From the cell containing the given text, extract its center point as [X, Y] coordinate. 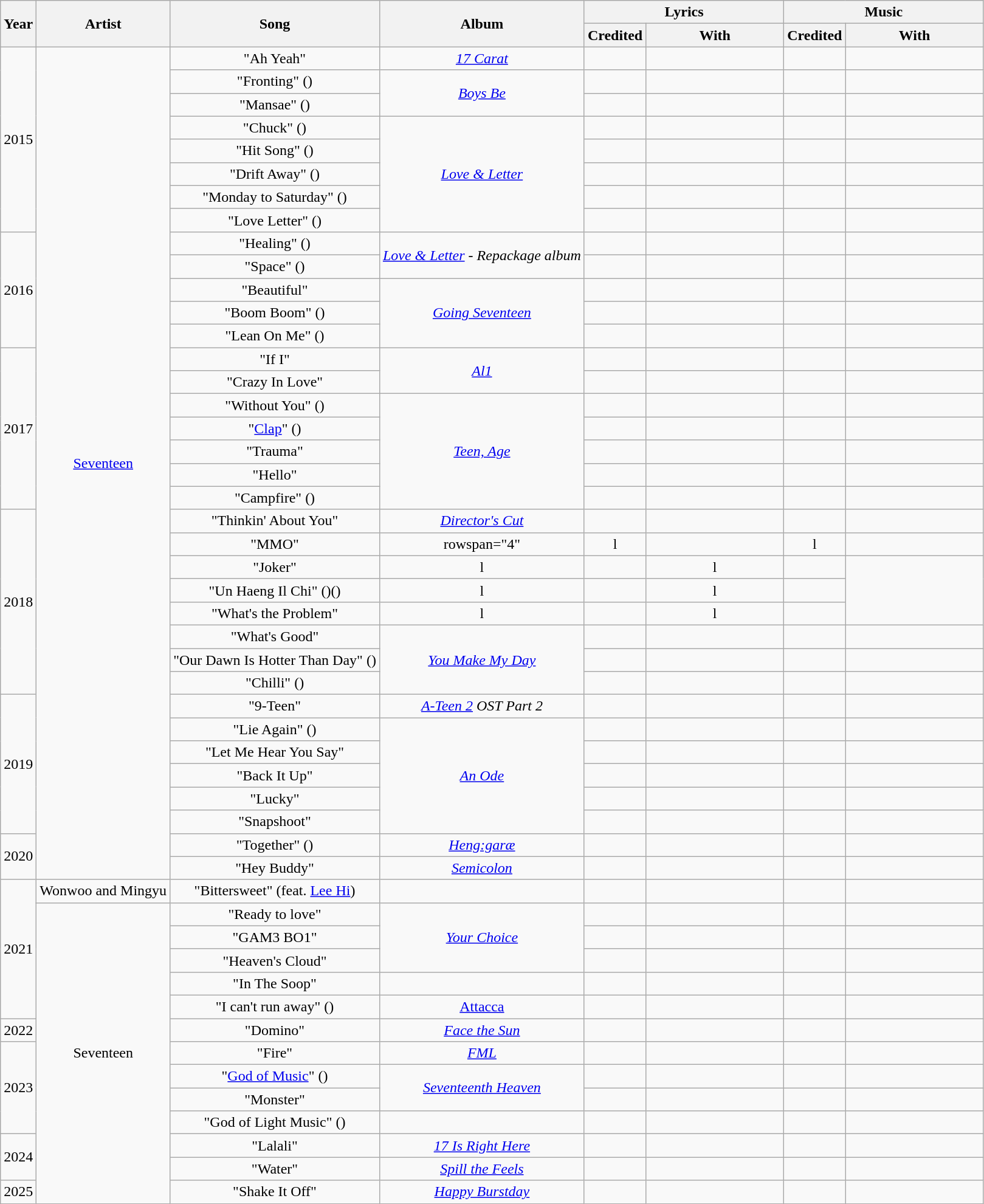
2024 [18, 1157]
"God of Music" () [275, 1076]
Semicolon [481, 868]
"GAM3 BO1" [275, 937]
"Hello" [275, 475]
2019 [18, 764]
"Let Me Hear You Say" [275, 752]
"Back It Up" [275, 776]
Lyrics [684, 12]
"Shake It Off" [275, 1192]
Boys Be [481, 93]
Attacca [481, 1006]
"Mansae" () [275, 105]
Album [481, 24]
2016 [18, 289]
"Bittersweet" (feat. Lee Hi) [275, 891]
An Ode [481, 776]
"Fronting" () [275, 81]
"I can't run away" () [275, 1006]
Al1 [481, 371]
"What's the Problem" [275, 613]
Love & Letter [481, 174]
"Love Letter" () [275, 220]
"Healing" () [275, 243]
"Water" [275, 1169]
"Lean On Me" () [275, 336]
2020 [18, 856]
"9-Teen" [275, 706]
2022 [18, 1030]
You Make My Day [481, 659]
"Domino" [275, 1030]
17 Is Right Here [481, 1146]
A-Teen 2 OST Part 2 [481, 706]
"What's Good" [275, 636]
2017 [18, 428]
"Ready to love" [275, 914]
"Fire" [275, 1053]
"Monday to Saturday" () [275, 197]
Year [18, 24]
"God of Light Music" () [275, 1123]
"Chuck" () [275, 128]
Seventeenth Heaven [481, 1088]
"Joker" [275, 567]
"Hit Song" () [275, 151]
"Un Haeng Il Chi" ()() [275, 590]
"Lucky" [275, 799]
2018 [18, 602]
"Together" () [275, 845]
"Without You" () [275, 405]
2023 [18, 1088]
Love & Letter - Repackage album [481, 255]
"Ah Yeah" [275, 58]
Artist [103, 24]
"Clap" () [275, 428]
FML [481, 1053]
Spill the Feels [481, 1169]
"Lalali" [275, 1146]
2025 [18, 1192]
Happy Burstday [481, 1192]
"Heaven's Cloud" [275, 960]
"Thinkin' About You" [275, 521]
Heng:garæ [481, 845]
"Beautiful" [275, 290]
"MMO" [275, 544]
"Crazy In Love" [275, 382]
"Campfire" () [275, 498]
"Snapshoot" [275, 822]
17 Carat [481, 58]
2015 [18, 139]
Face the Sun [481, 1030]
"In The Soop" [275, 983]
"Hey Buddy" [275, 868]
"If I" [275, 359]
"Space" () [275, 266]
Director's Cut [481, 521]
Teen, Age [481, 452]
Going Seventeen [481, 313]
Wonwoo and Mingyu [103, 891]
Your Choice [481, 937]
Song [275, 24]
Music [884, 12]
"Trauma" [275, 452]
"Lie Again" () [275, 729]
"Boom Boom" () [275, 313]
"Drift Away" () [275, 174]
"Monster" [275, 1099]
"Chilli" () [275, 683]
"Our Dawn Is Hotter Than Day" () [275, 659]
2021 [18, 949]
rowspan="4" [481, 544]
